Locate the cell with the specified text and output its (x, y) center coordinate. 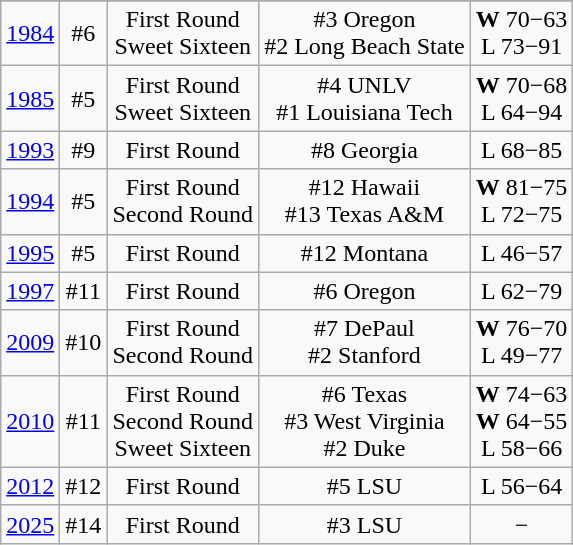
#6 Texas#3 West Virginia#2 Duke (365, 421)
W 70−63L 73−91 (522, 34)
First RoundSecond RoundSweet Sixteen (183, 421)
#7 DePaul#2 Stanford (365, 342)
#5 LSU (365, 486)
#12 (84, 486)
W 76−70L 49−77 (522, 342)
1997 (30, 291)
#8 Georgia (365, 150)
#6 (84, 34)
2012 (30, 486)
#14 (84, 524)
#6 Oregon (365, 291)
1984 (30, 34)
2025 (30, 524)
1993 (30, 150)
L 56−64 (522, 486)
#4 UNLV#1 Louisiana Tech (365, 98)
L 46−57 (522, 253)
1995 (30, 253)
#12 Hawaii#13 Texas A&M (365, 202)
1985 (30, 98)
2010 (30, 421)
#9 (84, 150)
#12 Montana (365, 253)
1994 (30, 202)
#3 LSU (365, 524)
W 81−75L 72−75 (522, 202)
2009 (30, 342)
W 70−68L 64−94 (522, 98)
W 74−63W 64−55L 58−66 (522, 421)
L 68−85 (522, 150)
#3 Oregon#2 Long Beach State (365, 34)
− (522, 524)
L 62−79 (522, 291)
#10 (84, 342)
